Provide the (x, y) coordinate of the cell's center where the given text is located.  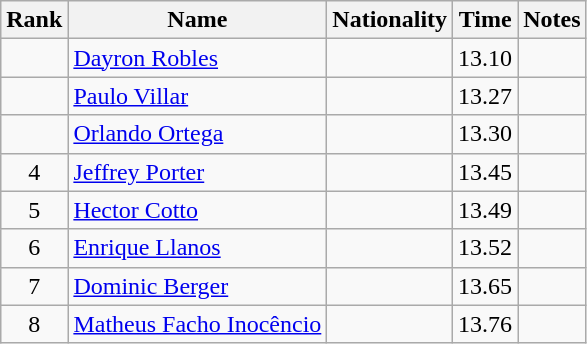
Dayron Robles (198, 58)
8 (34, 324)
13.65 (486, 286)
Orlando Ortega (198, 134)
Time (486, 20)
13.52 (486, 248)
Nationality (390, 20)
Jeffrey Porter (198, 172)
13.76 (486, 324)
Matheus Facho Inocêncio (198, 324)
13.27 (486, 96)
Hector Cotto (198, 210)
Paulo Villar (198, 96)
6 (34, 248)
Dominic Berger (198, 286)
13.49 (486, 210)
13.30 (486, 134)
5 (34, 210)
7 (34, 286)
13.10 (486, 58)
13.45 (486, 172)
Notes (552, 20)
Enrique Llanos (198, 248)
Name (198, 20)
4 (34, 172)
Rank (34, 20)
